Return the (X, Y) coordinate for the center point of the cell that contains the specified text.  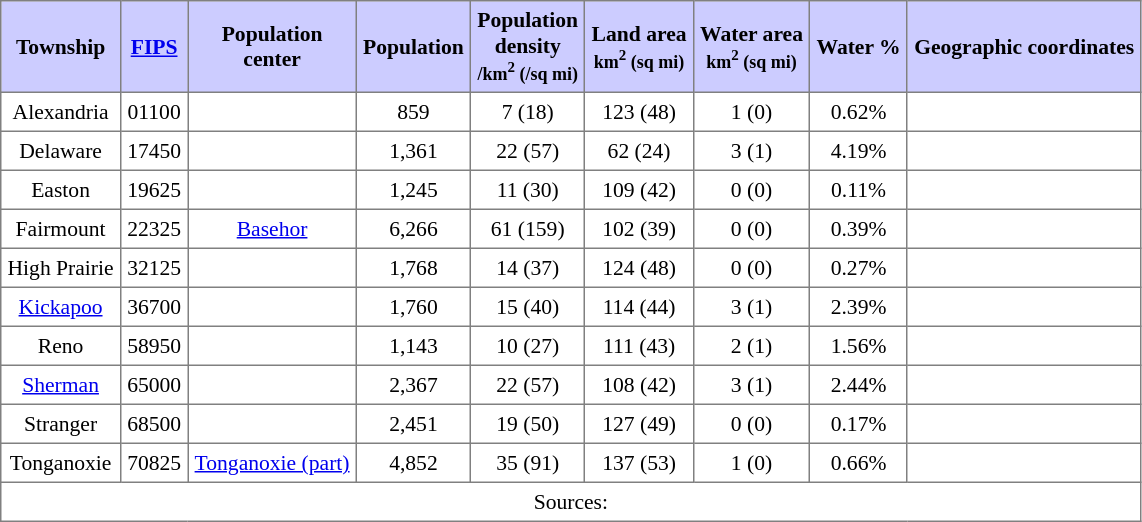
1,245 (413, 190)
Populationcenter (272, 47)
0.62% (859, 112)
2,367 (413, 384)
108 (42) (639, 384)
36700 (154, 306)
127 (49) (639, 424)
1,760 (413, 306)
Geographic coordinates (1024, 47)
Alexandria (61, 112)
10 (27) (528, 346)
6,266 (413, 228)
Sources: (571, 502)
68500 (154, 424)
01100 (154, 112)
2.44% (859, 384)
114 (44) (639, 306)
1,768 (413, 268)
Tonganoxie (61, 462)
Township (61, 47)
7 (18) (528, 112)
22325 (154, 228)
Tonganoxie (part) (272, 462)
FIPS (154, 47)
102 (39) (639, 228)
32125 (154, 268)
123 (48) (639, 112)
0.11% (859, 190)
62 (24) (639, 150)
1.56% (859, 346)
Reno (61, 346)
1,361 (413, 150)
Basehor (272, 228)
61 (159) (528, 228)
Land areakm2 (sq mi) (639, 47)
70825 (154, 462)
1,143 (413, 346)
124 (48) (639, 268)
Stranger (61, 424)
859 (413, 112)
17450 (154, 150)
65000 (154, 384)
0.27% (859, 268)
Fairmount (61, 228)
Water areakm2 (sq mi) (751, 47)
109 (42) (639, 190)
111 (43) (639, 346)
Delaware (61, 150)
4,852 (413, 462)
58950 (154, 346)
Population (413, 47)
2 (1) (751, 346)
11 (30) (528, 190)
Water % (859, 47)
Kickapoo (61, 306)
Sherman (61, 384)
19625 (154, 190)
Easton (61, 190)
2.39% (859, 306)
19 (50) (528, 424)
35 (91) (528, 462)
14 (37) (528, 268)
High Prairie (61, 268)
15 (40) (528, 306)
0.39% (859, 228)
2,451 (413, 424)
4.19% (859, 150)
0.66% (859, 462)
Populationdensity/km2 (/sq mi) (528, 47)
0.17% (859, 424)
137 (53) (639, 462)
